Detect which cell encompasses the target text, then output its (X, Y) center coordinate. 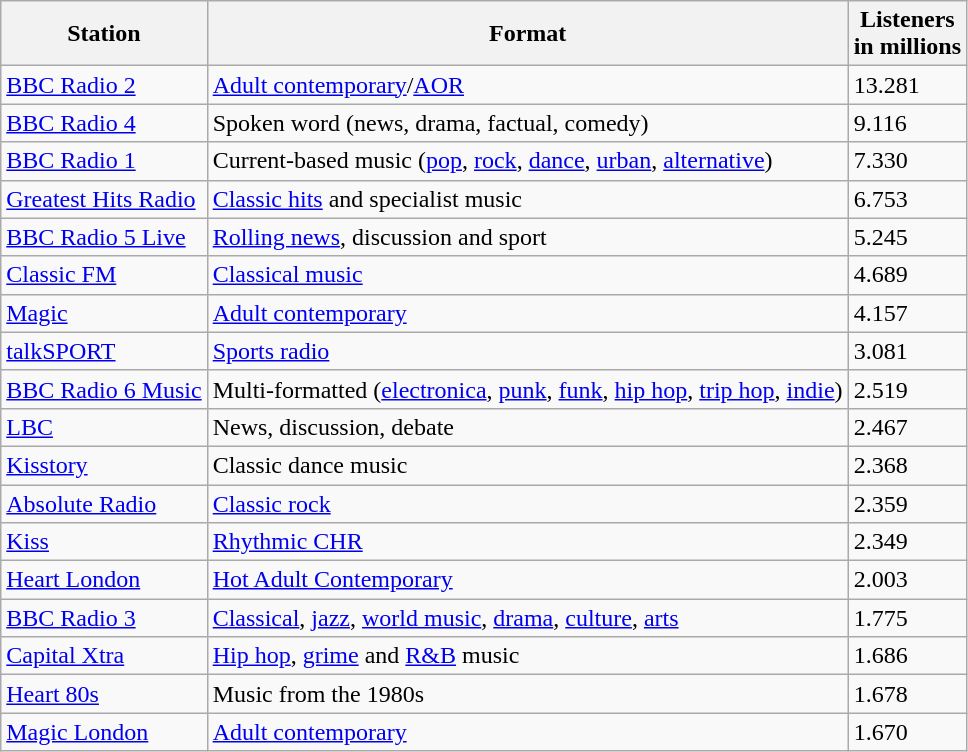
2.519 (907, 389)
BBC Radio 2 (104, 85)
1.670 (907, 732)
Kisstory (104, 465)
Classic dance music (528, 465)
Music from the 1980s (528, 694)
2.349 (907, 542)
BBC Radio 4 (104, 123)
4.689 (907, 275)
BBC Radio 3 (104, 618)
Absolute Radio (104, 503)
5.245 (907, 237)
Multi-formatted (electronica, punk, funk, hip hop, trip hop, indie) (528, 389)
LBC (104, 427)
Station (104, 34)
Spoken word (news, drama, factual, comedy) (528, 123)
9.116 (907, 123)
Magic (104, 313)
Classical, jazz, world music, drama, culture, arts (528, 618)
7.330 (907, 161)
Rhythmic CHR (528, 542)
Greatest Hits Radio (104, 199)
News, discussion, debate (528, 427)
Magic London (104, 732)
Current-based music (pop, rock, dance, urban, alternative) (528, 161)
BBC Radio 5 Live (104, 237)
2.003 (907, 580)
Classic hits and specialist music (528, 199)
BBC Radio 6 Music (104, 389)
Heart 80s (104, 694)
Rolling news, discussion and sport (528, 237)
3.081 (907, 351)
Heart London (104, 580)
4.157 (907, 313)
Listeners in millions (907, 34)
Sports radio (528, 351)
1.775 (907, 618)
6.753 (907, 199)
Classic rock (528, 503)
2.359 (907, 503)
Kiss (104, 542)
1.686 (907, 656)
2.368 (907, 465)
Classic FM (104, 275)
BBC Radio 1 (104, 161)
13.281 (907, 85)
Adult contemporary/AOR (528, 85)
talkSPORT (104, 351)
Hip hop, grime and R&B music (528, 656)
1.678 (907, 694)
Classical music (528, 275)
Hot Adult Contemporary (528, 580)
Capital Xtra (104, 656)
Format (528, 34)
2.467 (907, 427)
